Search for the cell housing the specified text and yield its (x, y) center coordinate. 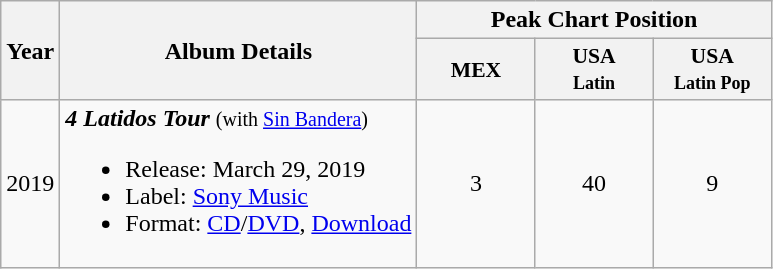
9 (712, 184)
40 (594, 184)
2019 (30, 184)
Peak Chart Position (594, 20)
USALatin Pop (712, 70)
USALatin (594, 70)
Album Details (238, 50)
3 (476, 184)
4 Latidos Tour (with Sin Bandera)Release: March 29, 2019Label: Sony MusicFormat: CD/DVD, Download (238, 184)
MEX (476, 70)
Year (30, 50)
